Scan for the cell matching the given text and deliver its [X, Y] coordinate at center. 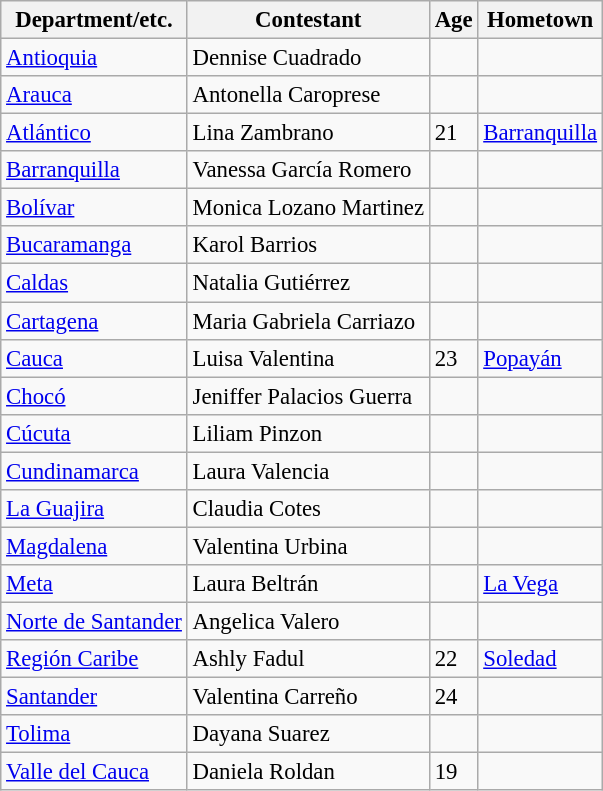
Cúcuta [94, 433]
Atlántico [94, 133]
Vanessa García Romero [308, 170]
Cauca [94, 358]
Norte de Santander [94, 621]
Laura Beltrán [308, 584]
Dayana Suarez [308, 734]
Ashly Fadul [308, 659]
Jeniffer Palacios Guerra [308, 396]
Claudia Cotes [308, 509]
La Guajira [94, 509]
Angelica Valero [308, 621]
Valentina Urbina [308, 546]
Hometown [540, 20]
Laura Valencia [308, 471]
Caldas [94, 283]
Monica Lozano Martinez [308, 208]
Age [454, 20]
Natalia Gutiérrez [308, 283]
Santander [94, 697]
Soledad [540, 659]
24 [454, 697]
Bolívar [94, 208]
23 [454, 358]
Bucaramanga [94, 245]
21 [454, 133]
Tolima [94, 734]
Meta [94, 584]
Lina Zambrano [308, 133]
Maria Gabriela Carriazo [308, 321]
22 [454, 659]
Liliam Pinzon [308, 433]
Popayán [540, 358]
Karol Barrios [308, 245]
Valentina Carreño [308, 697]
Contestant [308, 20]
Cartagena [94, 321]
Department/etc. [94, 20]
19 [454, 772]
Daniela Roldan [308, 772]
Chocó [94, 396]
Dennise Cuadrado [308, 58]
Región Caribe [94, 659]
La Vega [540, 584]
Valle del Cauca [94, 772]
Cundinamarca [94, 471]
Arauca [94, 95]
Magdalena [94, 546]
Luisa Valentina [308, 358]
Antonella Caroprese [308, 95]
Antioquia [94, 58]
